Output the (x, y) coordinate of the center of the cell containing the given text.  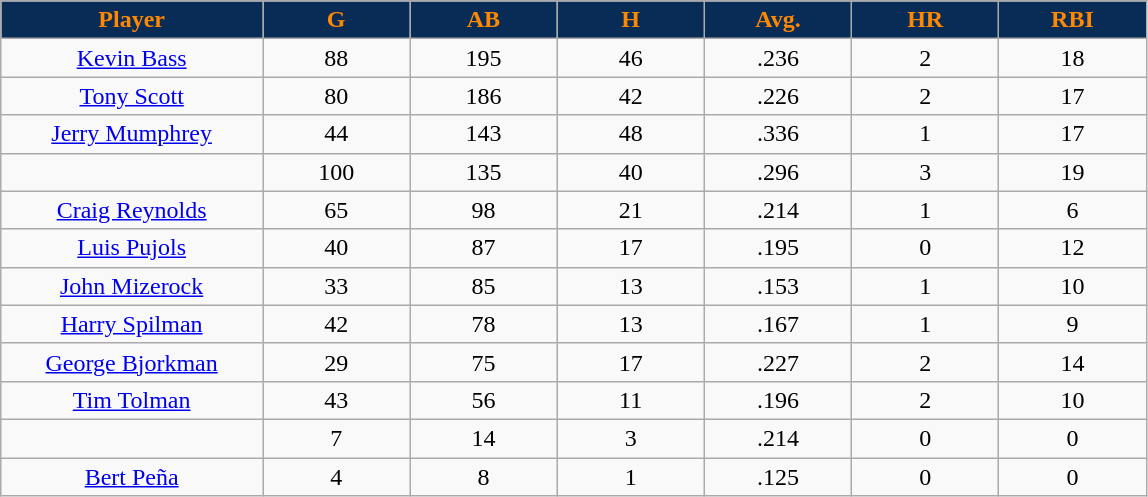
21 (630, 210)
.236 (778, 58)
Player (132, 20)
Craig Reynolds (132, 210)
Avg. (778, 20)
.227 (778, 362)
48 (630, 134)
87 (484, 248)
43 (336, 400)
9 (1072, 324)
John Mizerock (132, 286)
85 (484, 286)
80 (336, 96)
18 (1072, 58)
75 (484, 362)
RBI (1072, 20)
H (630, 20)
.296 (778, 172)
Jerry Mumphrey (132, 134)
143 (484, 134)
56 (484, 400)
.336 (778, 134)
195 (484, 58)
HR (926, 20)
98 (484, 210)
Harry Spilman (132, 324)
Tim Tolman (132, 400)
135 (484, 172)
11 (630, 400)
100 (336, 172)
Tony Scott (132, 96)
46 (630, 58)
.167 (778, 324)
33 (336, 286)
186 (484, 96)
7 (336, 438)
G (336, 20)
4 (336, 477)
65 (336, 210)
Kevin Bass (132, 58)
.153 (778, 286)
6 (1072, 210)
George Bjorkman (132, 362)
19 (1072, 172)
88 (336, 58)
Luis Pujols (132, 248)
.196 (778, 400)
.195 (778, 248)
78 (484, 324)
8 (484, 477)
.226 (778, 96)
.125 (778, 477)
44 (336, 134)
29 (336, 362)
12 (1072, 248)
Bert Peña (132, 477)
AB (484, 20)
